Pinpoint the cell where the given text exists, returning its [x, y] midpoint coordinate. 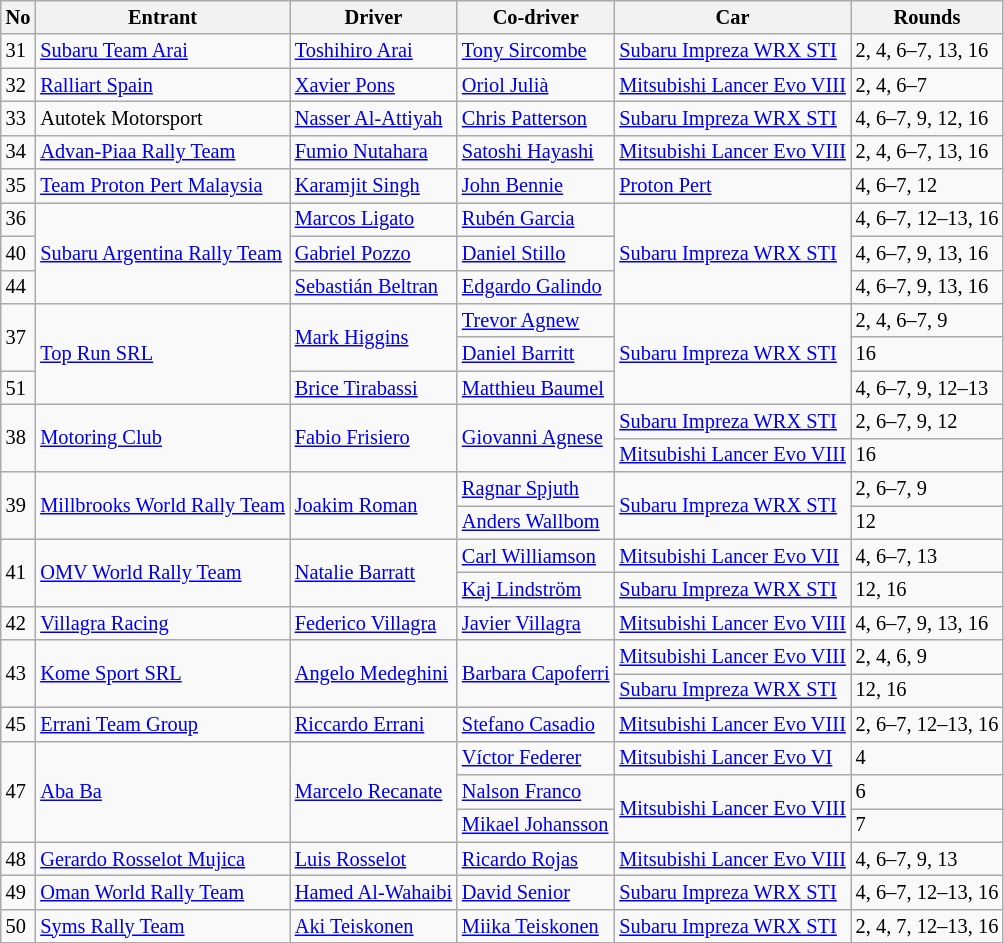
42 [18, 623]
Federico Villagra [374, 623]
Gabriel Pozzo [374, 253]
39 [18, 506]
12 [927, 522]
Natalie Barratt [374, 572]
Brice Tirabassi [374, 388]
48 [18, 859]
Proton Pert [732, 186]
Fumio Nutahara [374, 152]
Trevor Agnew [536, 320]
Driver [374, 17]
2, 4, 6–7 [927, 85]
34 [18, 152]
49 [18, 892]
Tony Sircombe [536, 51]
Ricardo Rojas [536, 859]
Fabio Frisiero [374, 438]
Karamjit Singh [374, 186]
Autotek Motorsport [162, 118]
David Senior [536, 892]
51 [18, 388]
32 [18, 85]
Carl Williamson [536, 556]
4, 6–7, 13 [927, 556]
Mark Higgins [374, 336]
Oman World Rally Team [162, 892]
Satoshi Hayashi [536, 152]
Team Proton Pert Malaysia [162, 186]
Errani Team Group [162, 724]
Mitsubishi Lancer Evo VI [732, 758]
4 [927, 758]
4, 6–7, 9, 13 [927, 859]
Xavier Pons [374, 85]
Víctor Federer [536, 758]
7 [927, 825]
Co-driver [536, 17]
2, 6–7, 12–13, 16 [927, 724]
Joakim Roman [374, 506]
Miika Teiskonen [536, 926]
4, 6–7, 12 [927, 186]
Kaj Lindström [536, 589]
Ralliart Spain [162, 85]
Riccardo Errani [374, 724]
Villagra Racing [162, 623]
Motoring Club [162, 438]
Anders Wallbom [536, 522]
45 [18, 724]
2, 4, 7, 12–13, 16 [927, 926]
Edgardo Galindo [536, 287]
Advan-Piaa Rally Team [162, 152]
Daniel Stillo [536, 253]
2, 4, 6, 9 [927, 657]
Subaru Argentina Rally Team [162, 252]
6 [927, 791]
Matthieu Baumel [536, 388]
35 [18, 186]
2, 4, 6–7, 9 [927, 320]
Oriol Julià [536, 85]
OMV World Rally Team [162, 572]
Nalson Franco [536, 791]
Marcos Ligato [374, 219]
John Bennie [536, 186]
Giovanni Agnese [536, 438]
Chris Patterson [536, 118]
Ragnar Spjuth [536, 489]
Hamed Al-Wahaibi [374, 892]
Rounds [927, 17]
44 [18, 287]
Javier Villagra [536, 623]
Mikael Johansson [536, 825]
50 [18, 926]
40 [18, 253]
Nasser Al-Attiyah [374, 118]
37 [18, 336]
No [18, 17]
Entrant [162, 17]
Daniel Barritt [536, 354]
Sebastián Beltran [374, 287]
41 [18, 572]
47 [18, 792]
2, 6–7, 9, 12 [927, 421]
38 [18, 438]
Mitsubishi Lancer Evo VII [732, 556]
Gerardo Rosselot Mujica [162, 859]
2, 6–7, 9 [927, 489]
Toshihiro Arai [374, 51]
43 [18, 674]
Car [732, 17]
Stefano Casadio [536, 724]
Rubén Garcia [536, 219]
Luis Rosselot [374, 859]
Kome Sport SRL [162, 674]
36 [18, 219]
Barbara Capoferri [536, 674]
Syms Rally Team [162, 926]
Aki Teiskonen [374, 926]
Top Run SRL [162, 354]
Marcelo Recanate [374, 792]
Angelo Medeghini [374, 674]
33 [18, 118]
Millbrooks World Rally Team [162, 506]
4, 6–7, 9, 12–13 [927, 388]
31 [18, 51]
Aba Ba [162, 792]
4, 6–7, 9, 12, 16 [927, 118]
Subaru Team Arai [162, 51]
